Pinpoint the cell where the given text exists, returning its [x, y] midpoint coordinate. 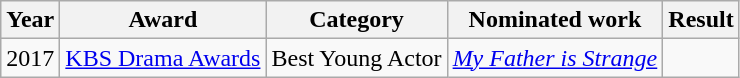
Category [356, 20]
2017 [30, 58]
Best Young Actor [356, 58]
Nominated work [555, 20]
Year [30, 20]
Award [163, 20]
My Father is Strange [555, 58]
Result [701, 20]
KBS Drama Awards [163, 58]
